Capture the cell that displays the provided text and extract its (X, Y) central coordinate. 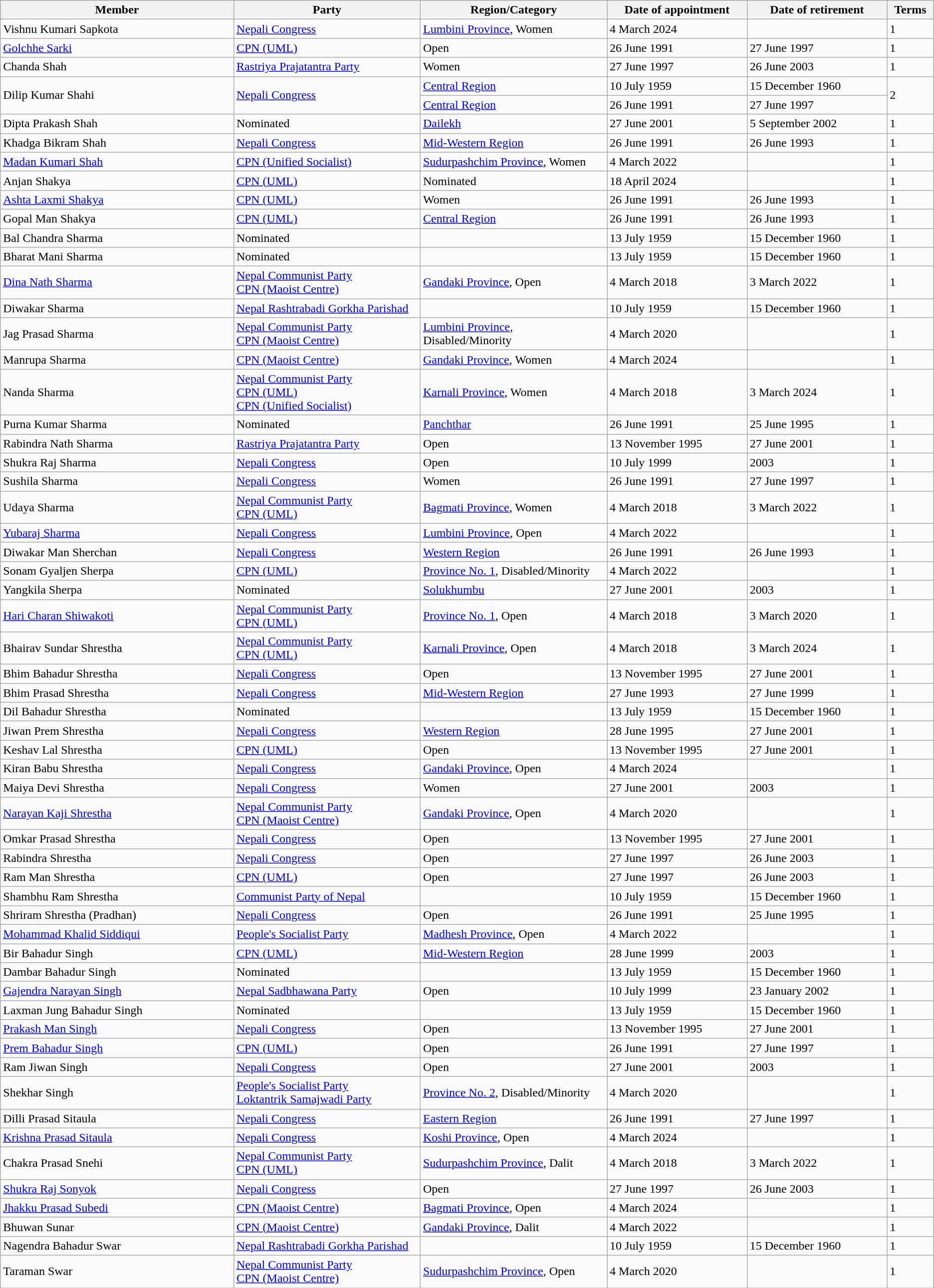
Lumbini Province, Women (513, 29)
Koshi Province, Open (513, 1137)
Lumbini Province, Open (513, 533)
Province No. 1, Disabled/Minority (513, 571)
Prem Bahadur Singh (117, 1048)
Solukhumbu (513, 590)
Dilip Kumar Shahi (117, 95)
28 June 1999 (678, 953)
27 June 1993 (678, 693)
Dilli Prasad Sitaula (117, 1118)
Maiya Devi Shrestha (117, 788)
Ram Jiwan Singh (117, 1067)
Yangkila Sherpa (117, 590)
Dambar Bahadur Singh (117, 972)
23 January 2002 (817, 991)
Diwakar Sharma (117, 308)
Nepal Sadbhawana Party (327, 991)
Kiran Babu Shrestha (117, 769)
Terms (911, 10)
Eastern Region (513, 1118)
Party (327, 10)
Panchthar (513, 425)
Sudurpashchim Province, Open (513, 1271)
Bhim Bahadur Shrestha (117, 674)
Bhim Prasad Shrestha (117, 693)
Gajendra Narayan Singh (117, 991)
Dipta Prakash Shah (117, 124)
Bharat Mani Sharma (117, 257)
Yubaraj Sharma (117, 533)
Jag Prasad Sharma (117, 334)
Jhakku Prasad Subedi (117, 1208)
Shambhu Ram Shrestha (117, 896)
Bagmati Province, Women (513, 507)
Dina Nath Sharma (117, 282)
Narayan Kaji Shrestha (117, 813)
2 (911, 95)
Nepal Communist PartyCPN (UML)CPN (Unified Socialist) (327, 392)
Sonam Gyaljen Sherpa (117, 571)
Omkar Prasad Shrestha (117, 839)
Date of appointment (678, 10)
Province No. 1, Open (513, 616)
Chanda Shah (117, 67)
Dailekh (513, 124)
Region/Category (513, 10)
Shukra Raj Sonyok (117, 1189)
Rabindra Nath Sharma (117, 443)
Bhuwan Sunar (117, 1227)
Gandaki Province, Dalit (513, 1227)
People's Socialist PartyLoktantrik Samajwadi Party (327, 1092)
Bir Bahadur Singh (117, 953)
Communist Party of Nepal (327, 896)
Lumbini Province, Disabled/Minority (513, 334)
Bal Chandra Sharma (117, 238)
Golchhe Sarki (117, 48)
Prakash Man Singh (117, 1029)
People's Socialist Party (327, 934)
Jiwan Prem Shrestha (117, 731)
Taraman Swar (117, 1271)
Dil Bahadur Shrestha (117, 712)
Khadga Bikram Shah (117, 143)
Karnali Province, Women (513, 392)
Sushila Sharma (117, 481)
Shekhar Singh (117, 1092)
Ram Man Shrestha (117, 877)
Madan Kumari Shah (117, 162)
27 June 1999 (817, 693)
Karnali Province, Open (513, 648)
Gopal Man Shakya (117, 218)
Udaya Sharma (117, 507)
Hari Charan Shiwakoti (117, 616)
Anjan Shakya (117, 181)
Nagendra Bahadur Swar (117, 1246)
Rabindra Shrestha (117, 858)
Manrupa Sharma (117, 360)
Province No. 2, Disabled/Minority (513, 1092)
Laxman Jung Bahadur Singh (117, 1010)
28 June 1995 (678, 731)
Madhesh Province, Open (513, 934)
Purna Kumar Sharma (117, 425)
18 April 2024 (678, 181)
5 September 2002 (817, 124)
Sudurpashchim Province, Dalit (513, 1163)
Gandaki Province, Women (513, 360)
Keshav Lal Shrestha (117, 750)
Member (117, 10)
Bhairav Sundar Shrestha (117, 648)
3 March 2020 (817, 616)
Ashta Laxmi Shakya (117, 200)
Shriram Shrestha (Pradhan) (117, 915)
Mohammad Khalid Siddiqui (117, 934)
CPN (Unified Socialist) (327, 162)
Shukra Raj Sharma (117, 462)
Vishnu Kumari Sapkota (117, 29)
Krishna Prasad Sitaula (117, 1137)
Bagmati Province, Open (513, 1208)
Nanda Sharma (117, 392)
Sudurpashchim Province, Women (513, 162)
Diwakar Man Sherchan (117, 552)
Date of retirement (817, 10)
Chakra Prasad Snehi (117, 1163)
